Extract the (X, Y) coordinate from the center of the cell holding the provided text.  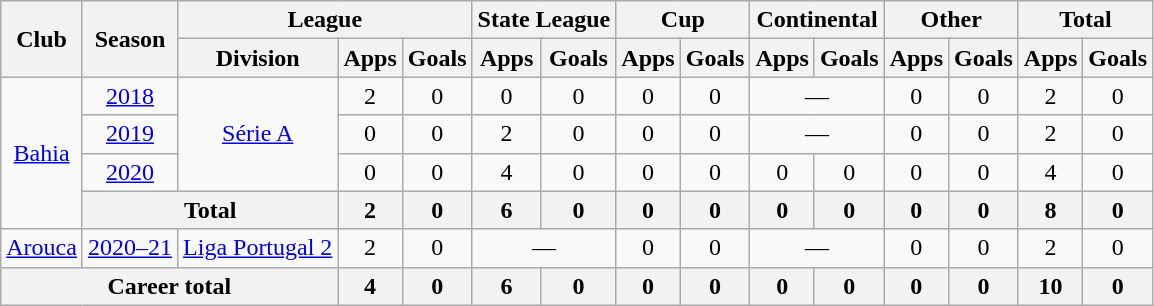
Season (130, 39)
Arouca (42, 248)
Career total (170, 286)
Other (951, 20)
10 (1050, 286)
Liga Portugal 2 (258, 248)
2018 (130, 96)
2019 (130, 134)
Continental (817, 20)
Club (42, 39)
League (326, 20)
Série A (258, 134)
2020 (130, 172)
2020–21 (130, 248)
Cup (683, 20)
Division (258, 58)
8 (1050, 210)
Bahia (42, 153)
State League (544, 20)
